Capture the cell that displays the provided text and extract its [x, y] central coordinate. 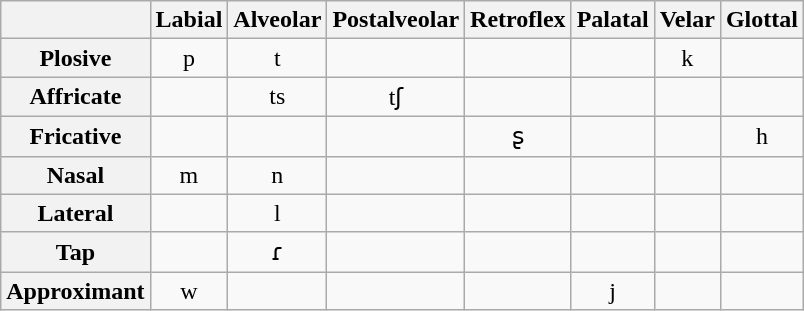
Retroflex [518, 20]
Glottal [762, 20]
p [189, 58]
ʂ [518, 136]
Tap [76, 252]
w [189, 291]
ts [278, 97]
Postalveolar [396, 20]
t [278, 58]
Labial [189, 20]
h [762, 136]
n [278, 175]
ɾ [278, 252]
Approximant [76, 291]
Plosive [76, 58]
Alveolar [278, 20]
Velar [687, 20]
Nasal [76, 175]
m [189, 175]
Palatal [612, 20]
l [278, 213]
tʃ [396, 97]
Fricative [76, 136]
j [612, 291]
Lateral [76, 213]
Affricate [76, 97]
k [687, 58]
